Provide the (X, Y) coordinate of the cell's center where the given text is located.  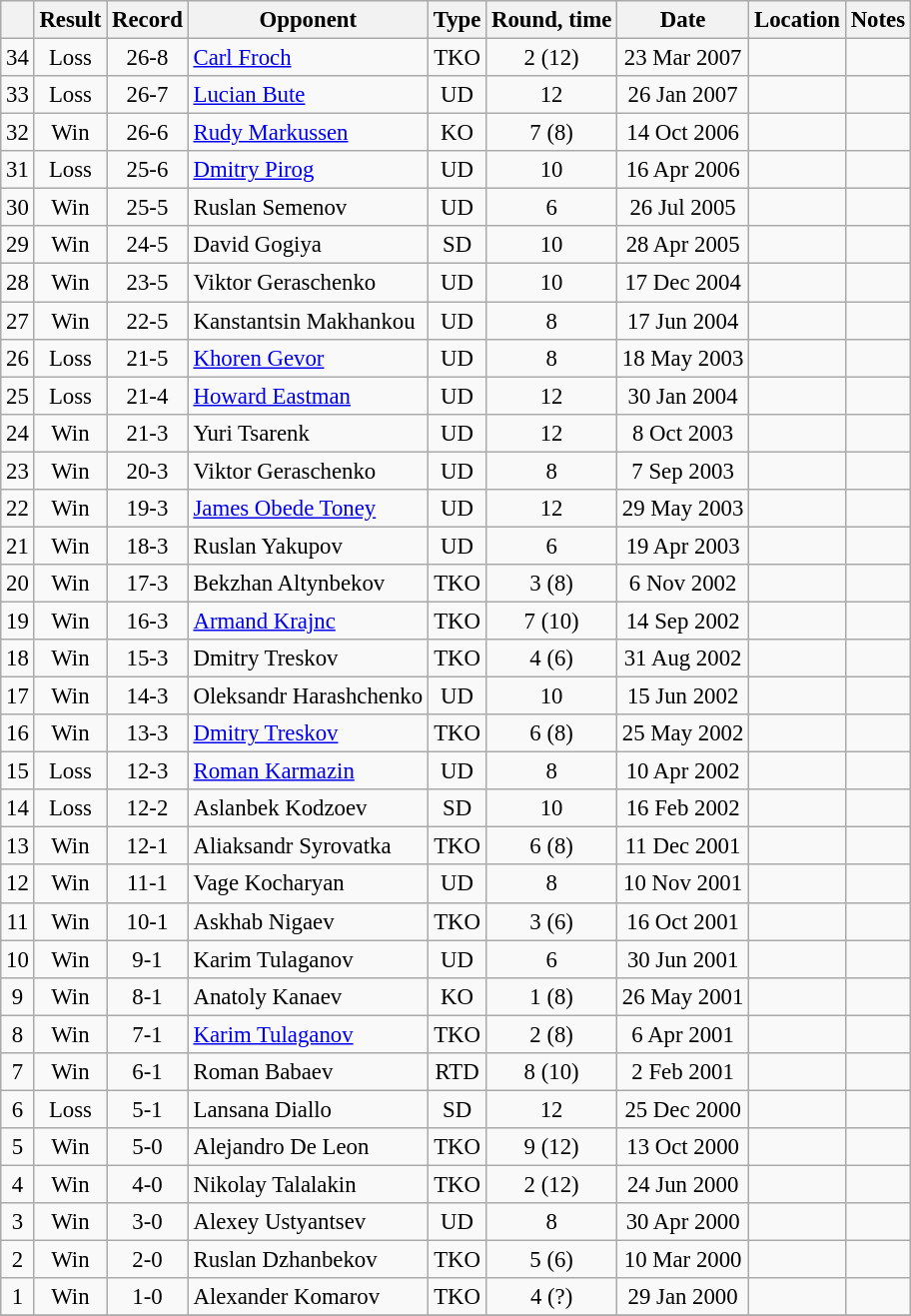
19 Apr 2003 (683, 546)
David Gogiya (308, 245)
17 (18, 696)
23 (18, 471)
Howard Eastman (308, 396)
Ruslan Semenov (308, 208)
14-3 (148, 696)
Result (70, 20)
Location (797, 20)
2 (18, 1260)
26 Jul 2005 (683, 208)
Khoren Gevor (308, 358)
13 (18, 846)
James Obede Toney (308, 509)
4 (6) (551, 658)
Aslanbek Kodzoev (308, 808)
19 (18, 621)
6-1 (148, 1072)
10 Apr 2002 (683, 771)
Nikolay Talalakin (308, 1184)
23 Mar 2007 (683, 58)
14 Sep 2002 (683, 621)
24-5 (148, 245)
19-3 (148, 509)
RTD (456, 1072)
10 Nov 2001 (683, 884)
16 Feb 2002 (683, 808)
12-2 (148, 808)
21 (18, 546)
Alexey Ustyantsev (308, 1222)
30 Jun 2001 (683, 959)
16 (18, 733)
15 (18, 771)
3-0 (148, 1222)
18-3 (148, 546)
4 (18, 1184)
4 (?) (551, 1297)
16-3 (148, 621)
31 Aug 2002 (683, 658)
7 Sep 2003 (683, 471)
Yuri Tsarenk (308, 433)
17 Jun 2004 (683, 321)
5-1 (148, 1109)
8 (10) (551, 1072)
2 Feb 2001 (683, 1072)
Opponent (308, 20)
30 Apr 2000 (683, 1222)
25 Dec 2000 (683, 1109)
22-5 (148, 321)
16 Apr 2006 (683, 170)
25 May 2002 (683, 733)
Record (148, 20)
7-1 (148, 1034)
Alejandro De Leon (308, 1147)
30 (18, 208)
24 (18, 433)
Ruslan Dzhanbekov (308, 1260)
Bekzhan Altynbekov (308, 584)
14 Oct 2006 (683, 133)
7 (18, 1072)
21-5 (148, 358)
25-6 (148, 170)
1 (18, 1297)
34 (18, 58)
29 Jan 2000 (683, 1297)
32 (18, 133)
28 (18, 283)
3 (18, 1222)
20 (18, 584)
11 (18, 921)
7 (8) (551, 133)
2-0 (148, 1260)
33 (18, 95)
18 May 2003 (683, 358)
9-1 (148, 959)
16 Oct 2001 (683, 921)
6 Apr 2001 (683, 1034)
27 (18, 321)
5-0 (148, 1147)
Date (683, 20)
25 (18, 396)
Alexander Komarov (308, 1297)
Type (456, 20)
10 Mar 2000 (683, 1260)
12-1 (148, 846)
Lucian Bute (308, 95)
Carl Froch (308, 58)
5 (18, 1147)
1 (8) (551, 996)
4-0 (148, 1184)
14 (18, 808)
Ruslan Yakupov (308, 546)
21-3 (148, 433)
15-3 (148, 658)
24 Jun 2000 (683, 1184)
10-1 (148, 921)
26-6 (148, 133)
26-8 (148, 58)
9 (12) (551, 1147)
25-5 (148, 208)
26 (18, 358)
20-3 (148, 471)
Aliaksandr Syrovatka (308, 846)
26-7 (148, 95)
Roman Karmazin (308, 771)
9 (18, 996)
6 Nov 2002 (683, 584)
22 (18, 509)
21-4 (148, 396)
23-5 (148, 283)
30 Jan 2004 (683, 396)
Notes (877, 20)
18 (18, 658)
2 (8) (551, 1034)
11-1 (148, 884)
8 Oct 2003 (683, 433)
15 Jun 2002 (683, 696)
Vage Kocharyan (308, 884)
Oleksandr Harashchenko (308, 696)
13-3 (148, 733)
1-0 (148, 1297)
Dmitry Pirog (308, 170)
8-1 (148, 996)
Rudy Markussen (308, 133)
11 Dec 2001 (683, 846)
Askhab Nigaev (308, 921)
7 (10) (551, 621)
12-3 (148, 771)
29 May 2003 (683, 509)
26 Jan 2007 (683, 95)
Kanstantsin Makhankou (308, 321)
5 (6) (551, 1260)
29 (18, 245)
Armand Krajnc (308, 621)
17 Dec 2004 (683, 283)
3 (8) (551, 584)
Lansana Diallo (308, 1109)
13 Oct 2000 (683, 1147)
17-3 (148, 584)
Round, time (551, 20)
31 (18, 170)
3 (6) (551, 921)
26 May 2001 (683, 996)
Roman Babaev (308, 1072)
Anatoly Kanaev (308, 996)
28 Apr 2005 (683, 245)
